For the text-containing cell, return its midpoint in (x, y) coordinate format. 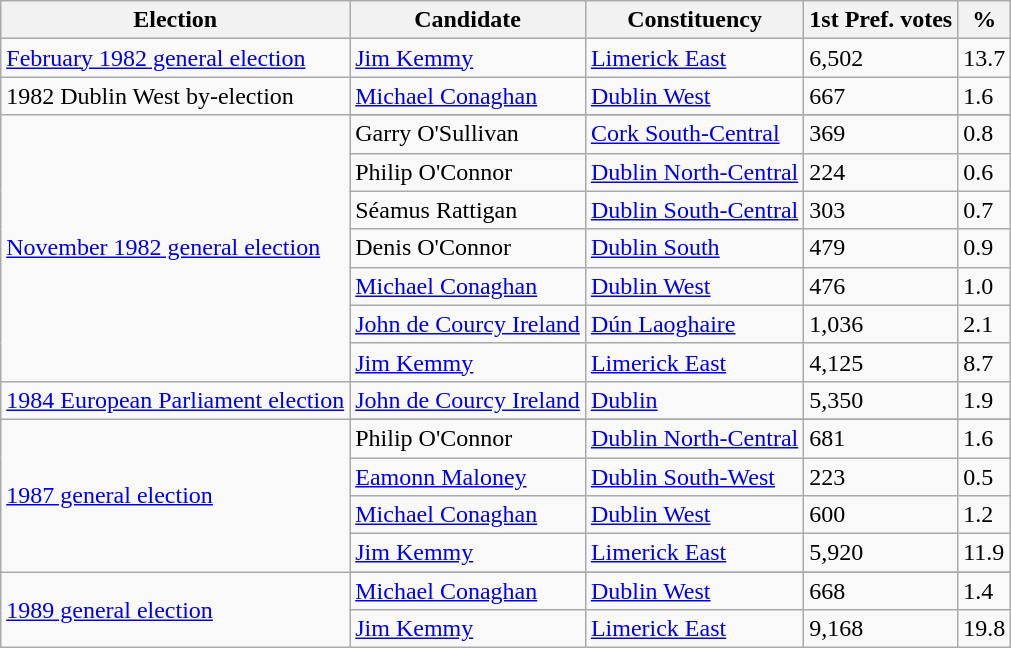
479 (881, 248)
8.7 (984, 362)
369 (881, 134)
476 (881, 286)
1989 general election (176, 610)
1st Pref. votes (881, 20)
668 (881, 591)
224 (881, 172)
Garry O'Sullivan (468, 134)
4,125 (881, 362)
0.9 (984, 248)
19.8 (984, 629)
Dún Laoghaire (694, 324)
Cork South-Central (694, 134)
5,920 (881, 553)
0.8 (984, 134)
600 (881, 515)
13.7 (984, 58)
Séamus Rattigan (468, 210)
November 1982 general election (176, 248)
1.2 (984, 515)
223 (881, 477)
Dublin South (694, 248)
667 (881, 96)
9,168 (881, 629)
Eamonn Maloney (468, 477)
0.6 (984, 172)
1.0 (984, 286)
Constituency (694, 20)
1982 Dublin West by-election (176, 96)
Dublin (694, 400)
1984 European Parliament election (176, 400)
1.9 (984, 400)
Election (176, 20)
1,036 (881, 324)
6,502 (881, 58)
2.1 (984, 324)
Dublin South-West (694, 477)
1.4 (984, 591)
303 (881, 210)
5,350 (881, 400)
1987 general election (176, 495)
Denis O'Connor (468, 248)
Dublin South-Central (694, 210)
February 1982 general election (176, 58)
% (984, 20)
0.7 (984, 210)
681 (881, 438)
Candidate (468, 20)
0.5 (984, 477)
11.9 (984, 553)
